Capture the cell that displays the provided text and extract its (x, y) central coordinate. 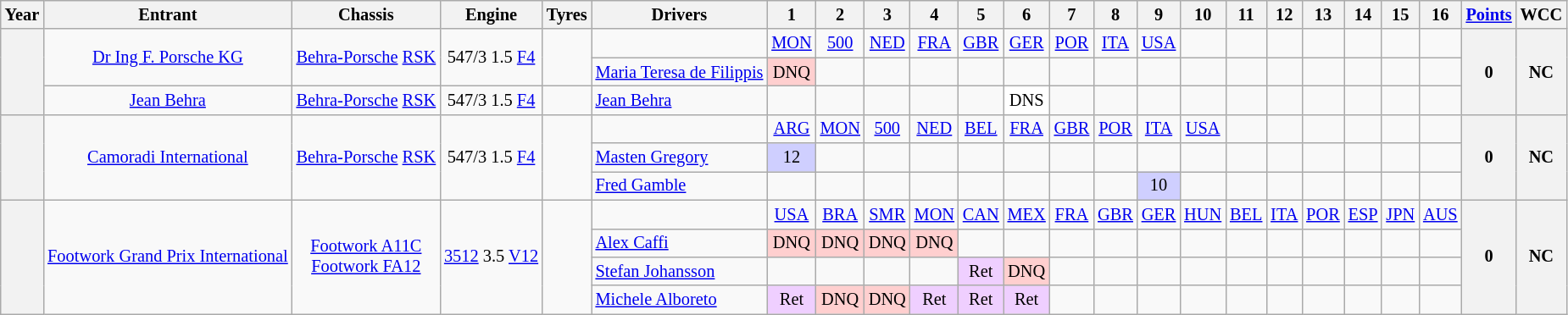
Maria Teresa de Filippis (680, 72)
SMR (887, 214)
Michele Alboreto (680, 300)
Entrant (168, 14)
Year (22, 14)
HUN (1203, 214)
1 (792, 14)
Fred Gamble (680, 185)
5 (981, 14)
JPN (1400, 214)
MEX (1027, 214)
ARG (792, 129)
Masten Gregory (680, 157)
DNS (1027, 100)
BRA (841, 214)
9 (1159, 14)
Camoradi International (168, 157)
7 (1072, 14)
Tyres (567, 14)
3512 3.5 V12 (492, 257)
ESP (1363, 214)
13 (1322, 14)
2 (841, 14)
Engine (492, 14)
16 (1440, 14)
14 (1363, 14)
6 (1027, 14)
15 (1400, 14)
Drivers (680, 14)
Dr Ing F. Porsche KG (168, 58)
3 (887, 14)
11 (1246, 14)
WCC (1542, 14)
Alex Caffi (680, 243)
Stefan Johansson (680, 271)
Footwork A11CFootwork FA12 (366, 257)
Chassis (366, 14)
CAN (981, 214)
Points (1489, 14)
Footwork Grand Prix International (168, 257)
AUS (1440, 214)
8 (1115, 14)
4 (934, 14)
